For the text-containing cell, return its midpoint in (X, Y) coordinate format. 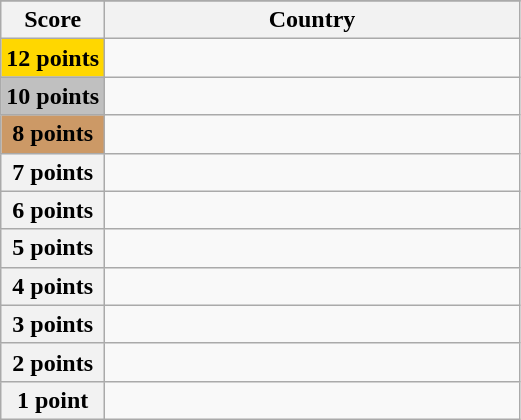
Country (312, 20)
Score (53, 20)
8 points (53, 134)
5 points (53, 248)
3 points (53, 324)
12 points (53, 58)
1 point (53, 400)
10 points (53, 96)
6 points (53, 210)
7 points (53, 172)
4 points (53, 286)
2 points (53, 362)
